Scan for the cell matching the given text and deliver its (x, y) coordinate at center. 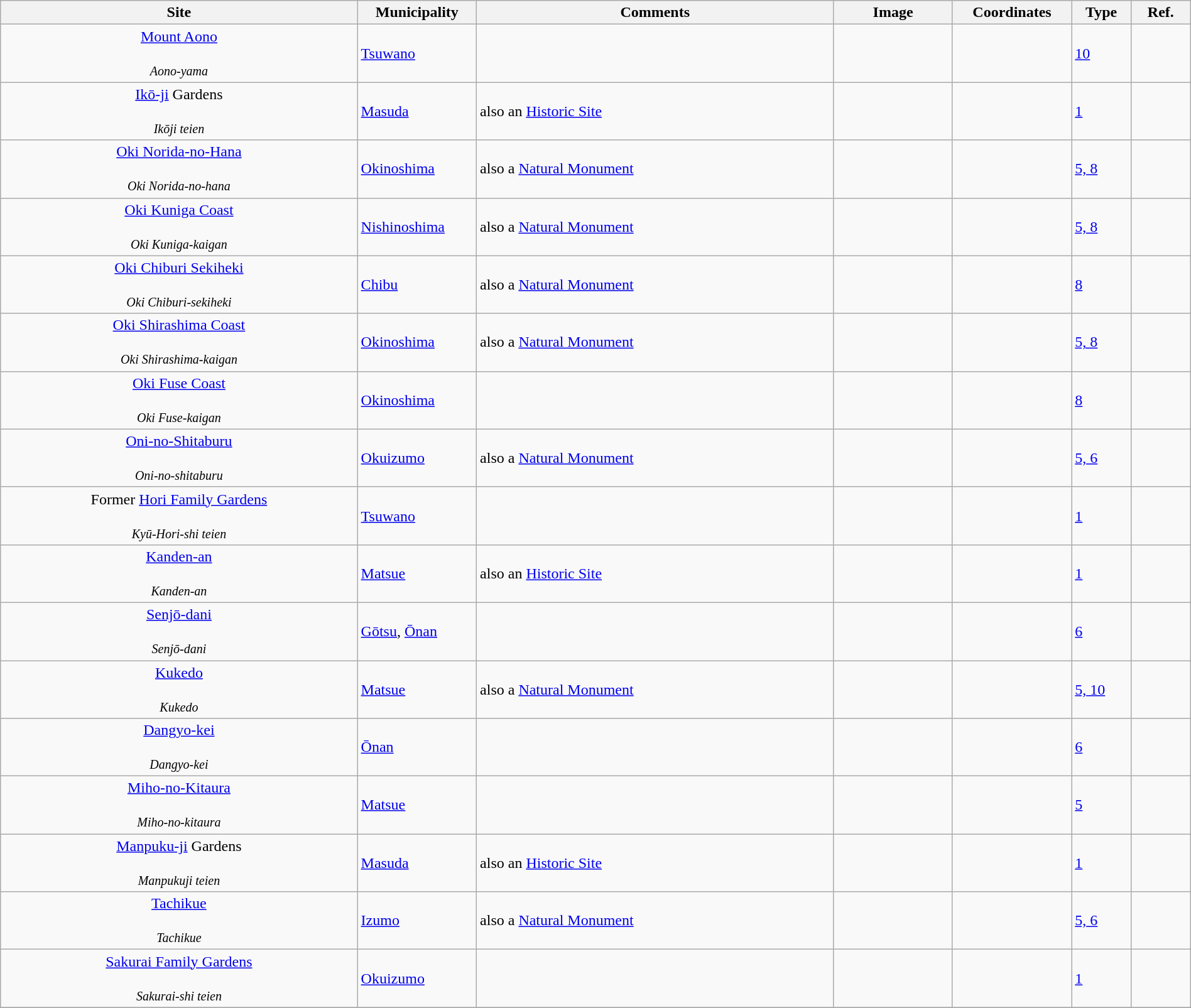
TachikueTachikue (179, 921)
Miho-no-KitauraMiho-no-kitaura (179, 805)
Mount AonoAono-yama (179, 53)
Comments (655, 13)
Oki Kuniga CoastOki Kuniga-kaigan (179, 227)
KukedoKukedo (179, 690)
5, 10 (1102, 690)
Manpuku-ji GardensManpukuji teien (179, 863)
Type (1102, 13)
Oki Norida-no-HanaOki Norida-no-hana (179, 169)
Gōtsu, Ōnan (417, 631)
5 (1102, 805)
Site (179, 13)
Senjō-daniSenjō-dani (179, 631)
Dangyo-keiDangyo-kei (179, 747)
10 (1102, 53)
Image (893, 13)
Oki Chiburi SekihekiOki Chiburi-sekiheki (179, 285)
Coordinates (1011, 13)
Oni-no-ShitaburuOni-no-shitaburu (179, 458)
Municipality (417, 13)
Kanden-anKanden-an (179, 573)
Sakurai Family GardensSakurai-shi teien (179, 978)
Nishinoshima (417, 227)
Former Hori Family GardensKyū-Hori-shi teien (179, 516)
Ōnan (417, 747)
Izumo (417, 921)
Ref. (1161, 13)
Ikō-ji GardensIkōji teien (179, 111)
Oki Shirashima CoastOki Shirashima-kaigan (179, 342)
Chibu (417, 285)
Oki Fuse CoastOki Fuse-kaigan (179, 400)
